Capture the cell that displays the provided text and extract its (x, y) central coordinate. 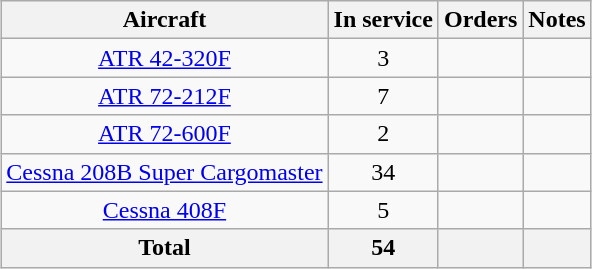
Notes (557, 20)
Total (164, 248)
3 (383, 58)
In service (383, 20)
ATR 72-600F (164, 134)
ATR 42-320F (164, 58)
54 (383, 248)
Cessna 208B Super Cargomaster (164, 172)
5 (383, 210)
2 (383, 134)
7 (383, 96)
34 (383, 172)
Orders (480, 20)
Aircraft (164, 20)
Cessna 408F (164, 210)
ATR 72-212F (164, 96)
